From the cell containing the given text, extract its center point as [x, y] coordinate. 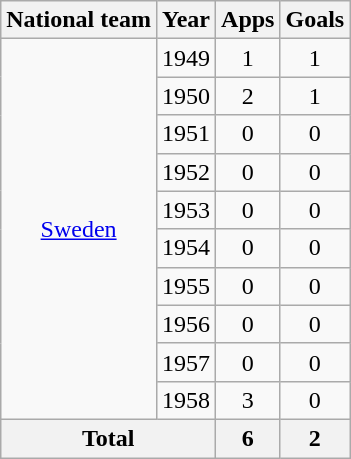
Goals [315, 20]
1952 [186, 172]
3 [248, 400]
1953 [186, 210]
National team [79, 20]
1954 [186, 248]
1949 [186, 58]
6 [248, 438]
1955 [186, 286]
Total [108, 438]
Sweden [79, 230]
1958 [186, 400]
1956 [186, 324]
1950 [186, 96]
Apps [248, 20]
1951 [186, 134]
Year [186, 20]
1957 [186, 362]
